Determine the [X, Y] coordinate at the center of the cell enclosing the given text.  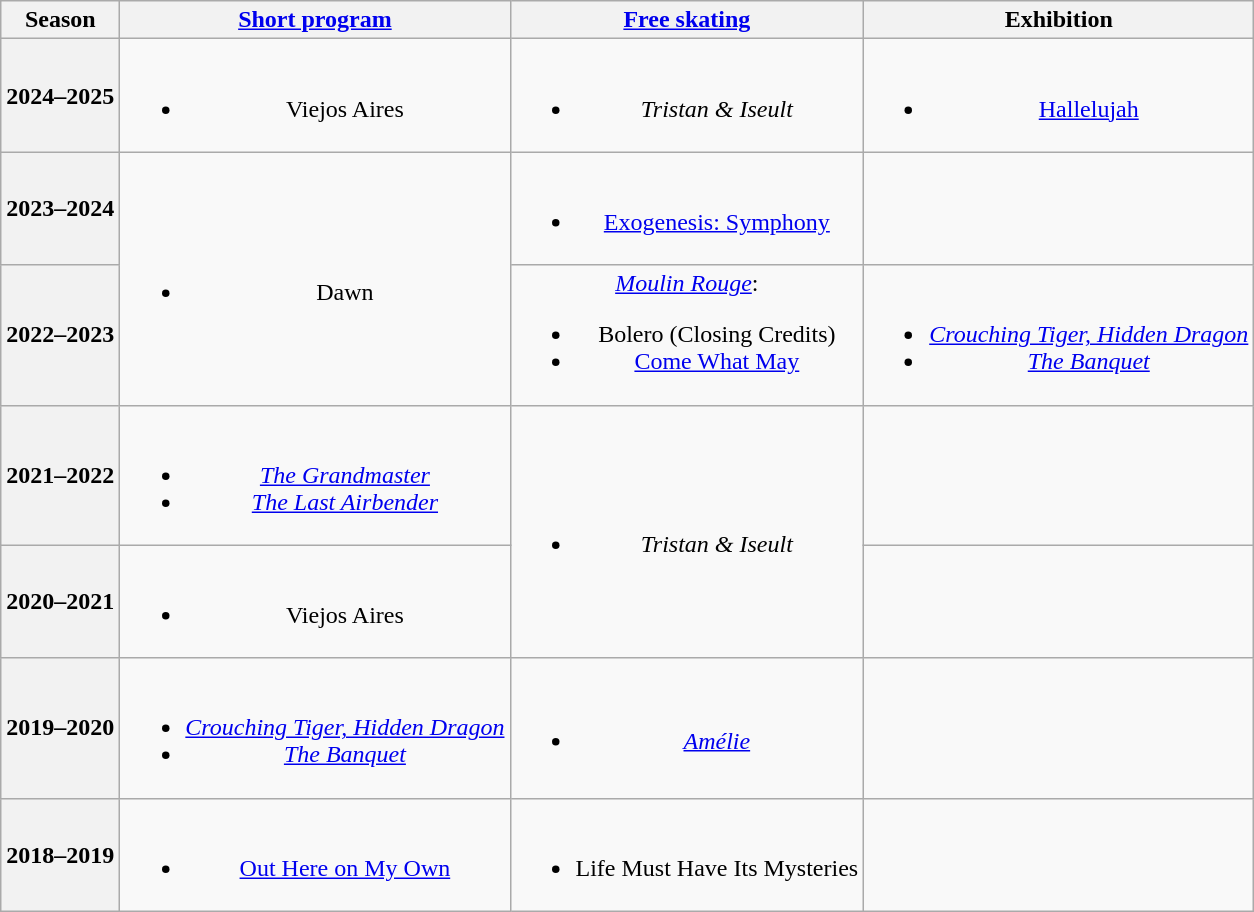
Hallelujah [1059, 96]
2023–2024 [60, 208]
2021–2022 [60, 475]
Moulin Rouge:Bolero (Closing Credits) Come What May [687, 335]
Amélie [687, 728]
2022–2023 [60, 335]
2019–2020 [60, 728]
Out Here on My Own [315, 854]
Exhibition [1059, 20]
Exogenesis: Symphony [687, 208]
2020–2021 [60, 602]
The Grandmaster The Last Airbender [315, 475]
2018–2019 [60, 854]
Free skating [687, 20]
2024–2025 [60, 96]
Season [60, 20]
Dawn [315, 278]
Short program [315, 20]
Life Must Have Its Mysteries [687, 854]
